Determine the (X, Y) coordinate at the center of the cell enclosing the given text.  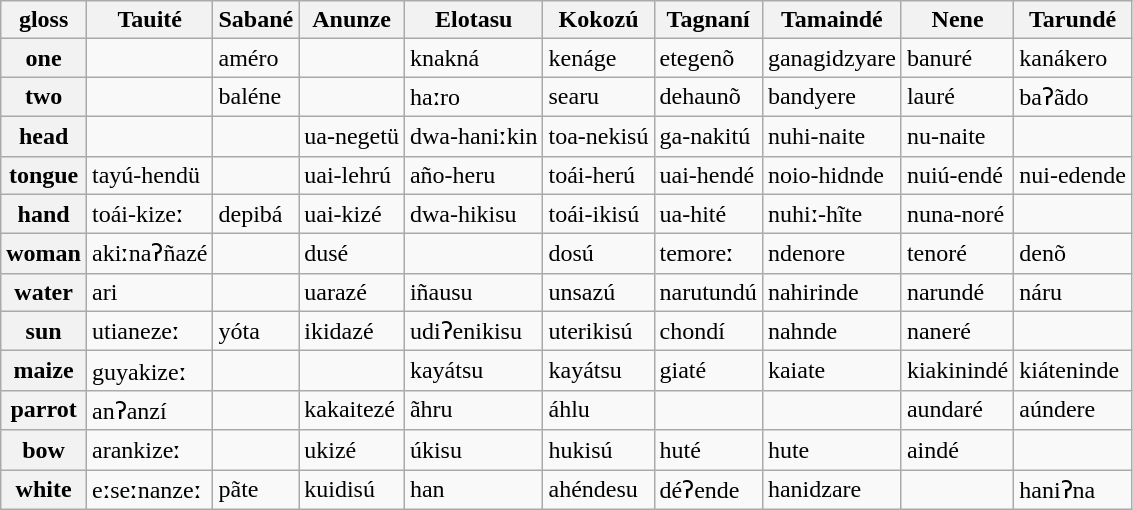
eːseːnanzeː (149, 490)
ua-negetü (352, 136)
depibá (256, 214)
akiːnaʔñazé (149, 254)
woman (44, 254)
toái-herú (598, 175)
nuhi-naite (832, 136)
head (44, 136)
uai-hendé (708, 175)
narundé (957, 292)
huté (708, 450)
Nene (957, 20)
dehaunõ (708, 97)
ari (149, 292)
tayú-hendü (149, 175)
Tauité (149, 20)
udiʔenikisu (474, 331)
dosú (598, 254)
toái-ikisú (598, 214)
déʔende (708, 490)
hand (44, 214)
noio-hidnde (832, 175)
náru (1073, 292)
año-heru (474, 175)
kanákero (1073, 58)
aúndere (1073, 410)
kenáge (598, 58)
guyakizeː (149, 371)
etegenõ (708, 58)
nahnde (832, 331)
knakná (474, 58)
searu (598, 97)
toái-kizeː (149, 214)
baʔãdo (1073, 97)
one (44, 58)
uterikisú (598, 331)
Tagnaní (708, 20)
baléne (256, 97)
nahirinde (832, 292)
ukizé (352, 450)
naneré (957, 331)
áhlu (598, 410)
kaiate (832, 371)
Sabané (256, 20)
maize (44, 371)
kuidisú (352, 490)
two (44, 97)
úkisu (474, 450)
banuré (957, 58)
han (474, 490)
haniʔna (1073, 490)
Elotasu (474, 20)
ndenore (832, 254)
yóta (256, 331)
tenoré (957, 254)
nu-naite (957, 136)
bandyere (832, 97)
nuiú-endé (957, 175)
ga-nakitú (708, 136)
nuna-noré (957, 214)
ãhru (474, 410)
Kokozú (598, 20)
aundaré (957, 410)
Tamaindé (832, 20)
Anunze (352, 20)
hukisú (598, 450)
dwa-haniːkin (474, 136)
denõ (1073, 254)
hute (832, 450)
anʔanzí (149, 410)
Tarundé (1073, 20)
dusé (352, 254)
unsazú (598, 292)
arankizeː (149, 450)
ganagidzyare (832, 58)
uai-lehrú (352, 175)
iñausu (474, 292)
white (44, 490)
haːro (474, 97)
water (44, 292)
uarazé (352, 292)
pãte (256, 490)
uai-kizé (352, 214)
hanidzare (832, 490)
ua-hité (708, 214)
dwa-hikisu (474, 214)
kakaitezé (352, 410)
aindé (957, 450)
tongue (44, 175)
sun (44, 331)
bow (44, 450)
nui-edende (1073, 175)
ahéndesu (598, 490)
nuhiː-hĩte (832, 214)
narutundú (708, 292)
kiakinindé (957, 371)
lauré (957, 97)
utianezeː (149, 331)
toa-nekisú (598, 136)
chondí (708, 331)
gloss (44, 20)
parrot (44, 410)
giaté (708, 371)
améro (256, 58)
temoreː (708, 254)
kiáteninde (1073, 371)
ikidazé (352, 331)
